Determine the (x, y) coordinate at the center of the cell enclosing the given text.  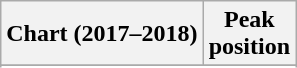
Peakposition (249, 34)
Chart (2017–2018) (102, 34)
